Scan for the cell matching the given text and deliver its [x, y] coordinate at center. 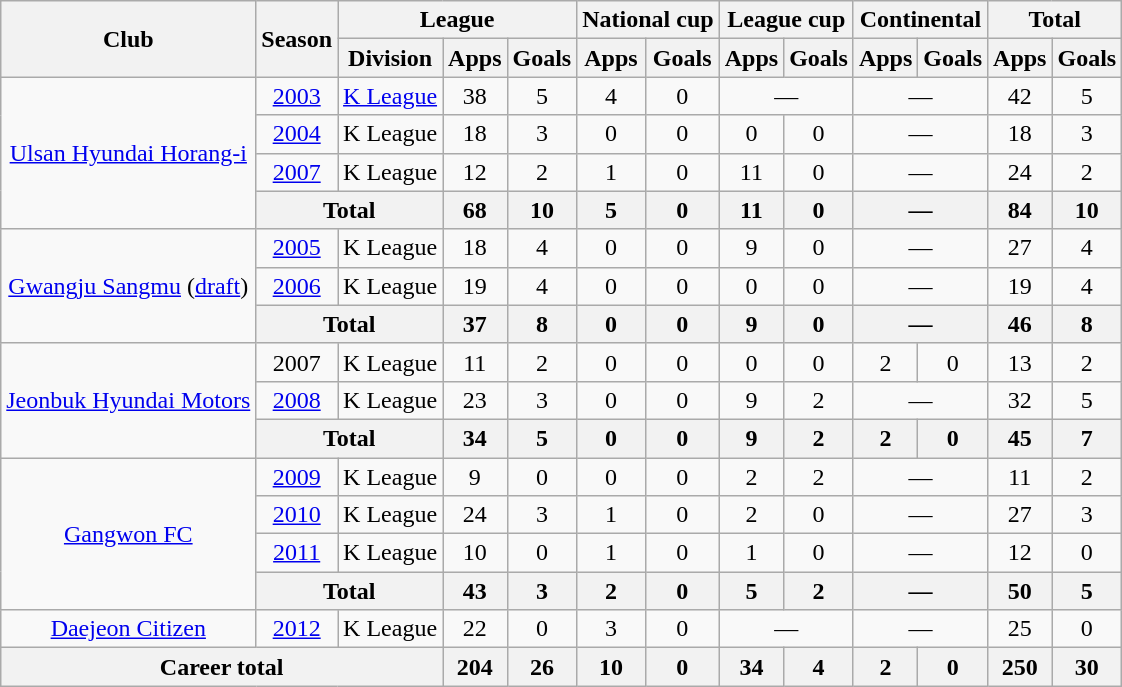
Continental [920, 20]
38 [475, 96]
2004 [297, 134]
7 [1087, 438]
2010 [297, 515]
2011 [297, 553]
National cup [648, 20]
250 [1020, 667]
68 [475, 210]
46 [1020, 324]
Season [297, 39]
37 [475, 324]
Daejeon Citizen [128, 629]
32 [1020, 400]
Ulsan Hyundai Horang-i [128, 153]
22 [475, 629]
League [458, 20]
Career total [222, 667]
2009 [297, 477]
84 [1020, 210]
2003 [297, 96]
45 [1020, 438]
42 [1020, 96]
Gwangju Sangmu (draft) [128, 286]
Gangwon FC [128, 534]
2005 [297, 248]
25 [1020, 629]
30 [1087, 667]
Division [390, 58]
43 [475, 591]
204 [475, 667]
13 [1020, 362]
2012 [297, 629]
Jeonbuk Hyundai Motors [128, 400]
Club [128, 39]
2008 [297, 400]
League cup [786, 20]
2006 [297, 286]
50 [1020, 591]
26 [542, 667]
23 [475, 400]
